Identify which cell holds the provided text, then report its [X, Y] central coordinate. 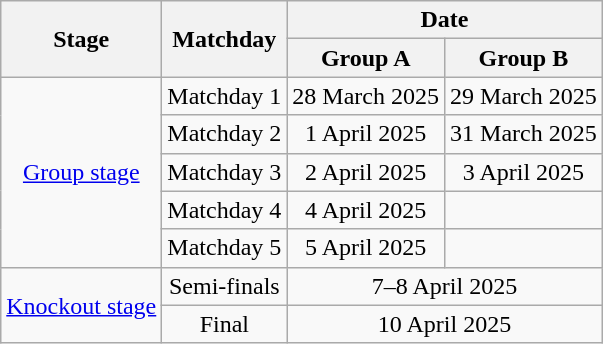
Semi-finals [224, 286]
Group A [366, 58]
7–8 April 2025 [444, 286]
Matchday 1 [224, 96]
29 March 2025 [524, 96]
Matchday [224, 39]
4 April 2025 [366, 210]
Knockout stage [82, 305]
Final [224, 324]
Matchday 4 [224, 210]
Matchday 3 [224, 172]
28 March 2025 [366, 96]
1 April 2025 [366, 134]
3 April 2025 [524, 172]
2 April 2025 [366, 172]
Matchday 2 [224, 134]
10 April 2025 [444, 324]
31 March 2025 [524, 134]
5 April 2025 [366, 248]
Matchday 5 [224, 248]
Stage [82, 39]
Group stage [82, 172]
Date [444, 20]
Group B [524, 58]
